Provide the [X, Y] coordinate of the cell's center where the given text is located.  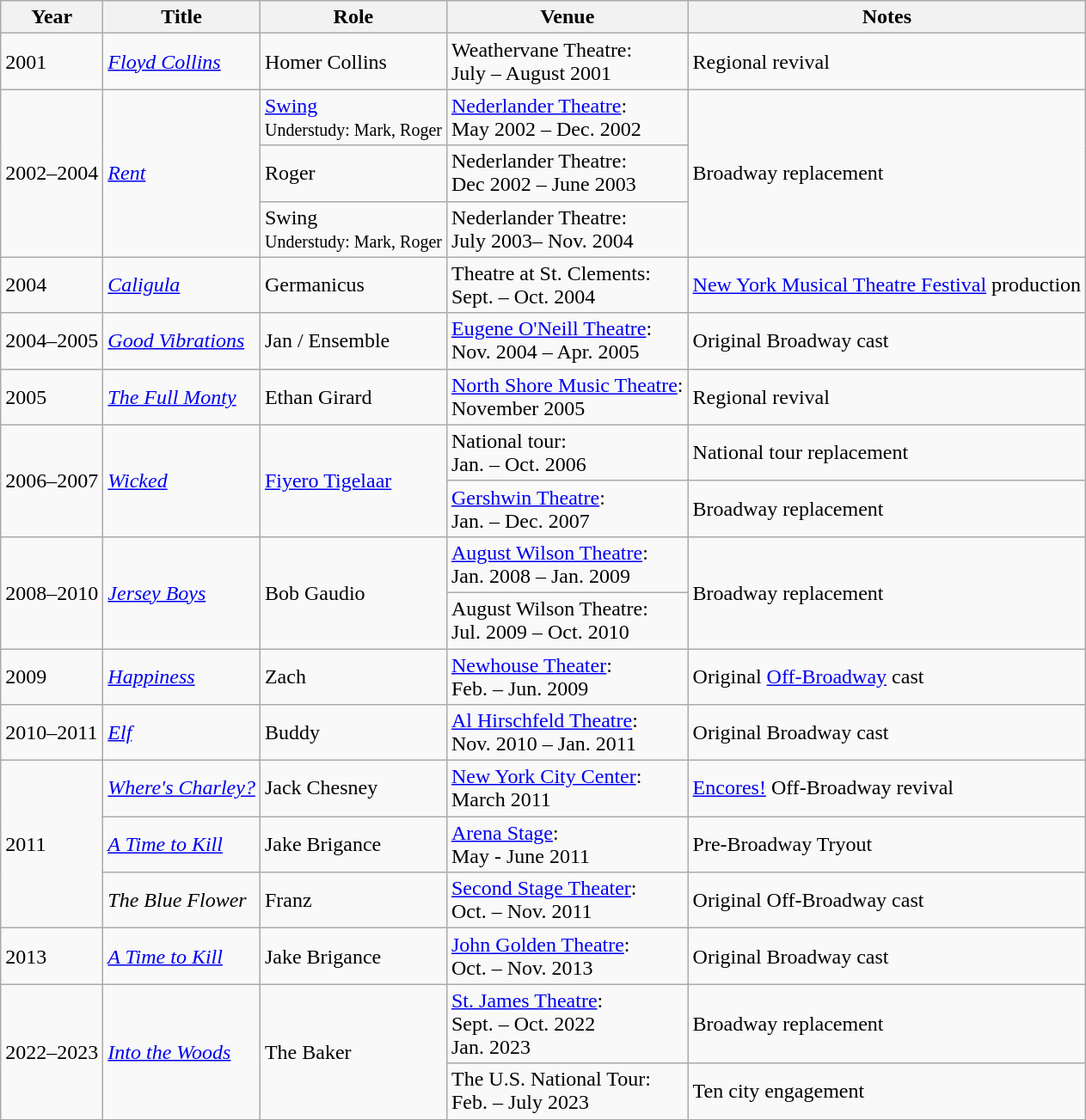
National tour replacement [887, 452]
Elf [182, 732]
Eugene O'Neill Theatre:Nov. 2004 – Apr. 2005 [568, 340]
Encores! Off-Broadway revival [887, 789]
Title [182, 17]
Arena Stage:May - June 2011 [568, 844]
Caligula [182, 285]
Newhouse Theater:Feb. – Jun. 2009 [568, 676]
Where's Charley? [182, 789]
North Shore Music Theatre:November 2005 [568, 397]
2011 [52, 844]
2001 [52, 62]
Ethan Girard [353, 397]
Nederlander Theatre:May 2002 – Dec. 2002 [568, 117]
The U.S. National Tour:Feb. – July 2023 [568, 1092]
Jack Chesney [353, 789]
New York Musical Theatre Festival production [887, 285]
Notes [887, 17]
Germanicus [353, 285]
The Full Monty [182, 397]
2005 [52, 397]
Jersey Boys [182, 592]
New York City Center:March 2011 [568, 789]
2022–2023 [52, 1052]
Wicked [182, 480]
2008–2010 [52, 592]
Nederlander Theatre:Dec 2002 – June 2003 [568, 174]
The Blue Flower [182, 901]
Nederlander Theatre:July 2003– Nov. 2004 [568, 229]
Franz [353, 901]
Bob Gaudio [353, 592]
National tour:Jan. – Oct. 2006 [568, 452]
Roger [353, 174]
Homer Collins [353, 62]
Second Stage Theater:Oct. – Nov. 2011 [568, 901]
2004 [52, 285]
Weathervane Theatre:July – August 2001 [568, 62]
Role [353, 17]
August Wilson Theatre:Jan. 2008 – Jan. 2009 [568, 564]
The Baker [353, 1052]
Year [52, 17]
Pre-Broadway Tryout [887, 844]
2002–2004 [52, 174]
Happiness [182, 676]
Rent [182, 174]
2009 [52, 676]
Buddy [353, 732]
St. James Theatre:Sept. – Oct. 2022Jan. 2023 [568, 1024]
2004–2005 [52, 340]
2013 [52, 956]
Theatre at St. Clements:Sept. – Oct. 2004 [568, 285]
Ten city engagement [887, 1092]
Floyd Collins [182, 62]
Good Vibrations [182, 340]
Venue [568, 17]
Zach [353, 676]
August Wilson Theatre:Jul. 2009 – Oct. 2010 [568, 621]
Into the Woods [182, 1052]
2006–2007 [52, 480]
2010–2011 [52, 732]
Al Hirschfeld Theatre:Nov. 2010 – Jan. 2011 [568, 732]
Gershwin Theatre:Jan. – Dec. 2007 [568, 509]
John Golden Theatre:Oct. – Nov. 2013 [568, 956]
Jan / Ensemble [353, 340]
Fiyero Tigelaar [353, 480]
